Output the (x, y) coordinate of the center of the cell containing the given text.  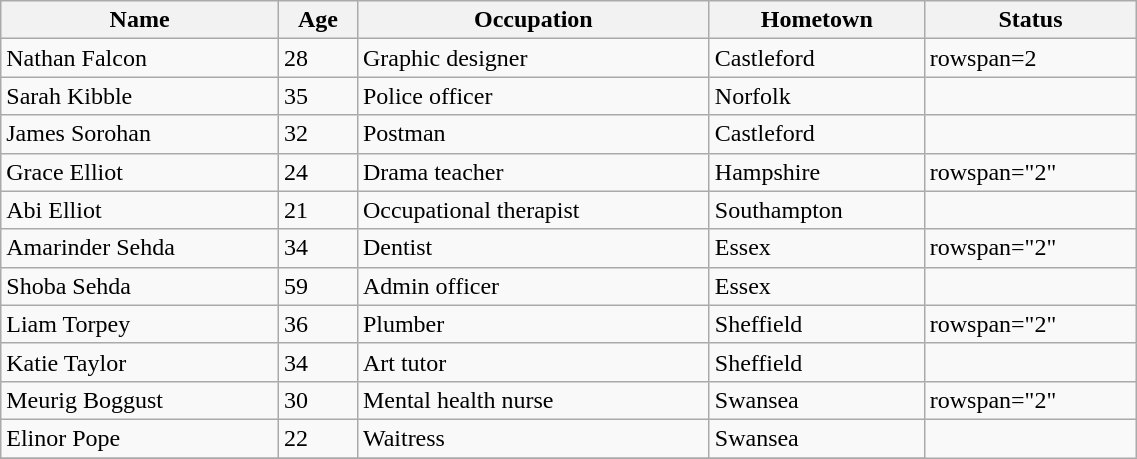
Mental health nurse (533, 400)
Plumber (533, 324)
36 (318, 324)
Sarah Kibble (140, 96)
Abi Elliot (140, 210)
Amarinder Sehda (140, 248)
Status (1030, 20)
Occupation (533, 20)
Norfolk (816, 96)
Nathan Falcon (140, 58)
24 (318, 172)
21 (318, 210)
35 (318, 96)
Southampton (816, 210)
Postman (533, 134)
Age (318, 20)
Liam Torpey (140, 324)
Dentist (533, 248)
Hampshire (816, 172)
James Sorohan (140, 134)
28 (318, 58)
Grace Elliot (140, 172)
Waitress (533, 438)
22 (318, 438)
Drama teacher (533, 172)
Meurig Boggust (140, 400)
30 (318, 400)
rowspan=2 (1030, 58)
32 (318, 134)
Katie Taylor (140, 362)
Admin officer (533, 286)
Art tutor (533, 362)
Hometown (816, 20)
Police officer (533, 96)
Elinor Pope (140, 438)
Shoba Sehda (140, 286)
Occupational therapist (533, 210)
59 (318, 286)
Name (140, 20)
Graphic designer (533, 58)
